From the cell containing the given text, extract its center point as (X, Y) coordinate. 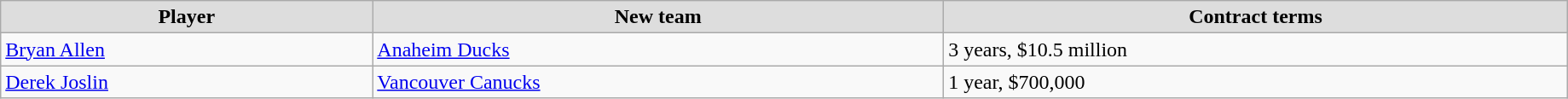
Vancouver Canucks (658, 82)
1 year, $700,000 (1256, 82)
Contract terms (1256, 17)
New team (658, 17)
Anaheim Ducks (658, 49)
Player (187, 17)
3 years, $10.5 million (1256, 49)
Bryan Allen (187, 49)
Derek Joslin (187, 82)
